From the cell containing the given text, extract its center point as (x, y) coordinate. 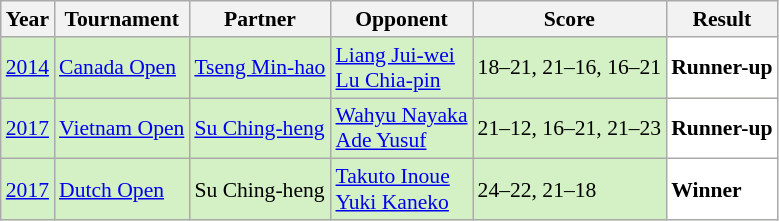
Tournament (122, 19)
Canada Open (122, 68)
Wahyu Nayaka Ade Yusuf (401, 128)
Opponent (401, 19)
Score (570, 19)
Liang Jui-wei Lu Chia-pin (401, 68)
Vietnam Open (122, 128)
Partner (260, 19)
Dutch Open (122, 190)
Winner (722, 190)
2014 (28, 68)
Year (28, 19)
Tseng Min-hao (260, 68)
Result (722, 19)
Takuto Inoue Yuki Kaneko (401, 190)
21–12, 16–21, 21–23 (570, 128)
18–21, 21–16, 16–21 (570, 68)
24–22, 21–18 (570, 190)
